Output the [x, y] coordinate of the center of the cell containing the given text.  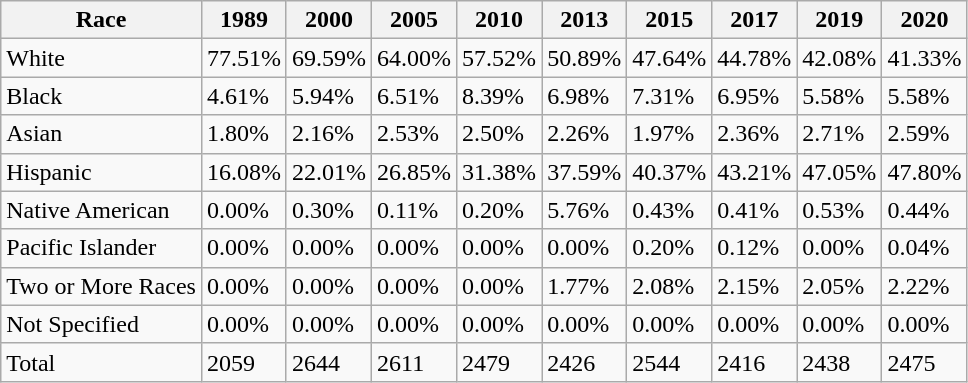
2015 [670, 20]
2416 [754, 362]
37.59% [584, 172]
6.95% [754, 96]
5.76% [584, 210]
Asian [102, 134]
2019 [840, 20]
8.39% [500, 96]
5.94% [328, 96]
2013 [584, 20]
0.41% [754, 210]
White [102, 58]
Black [102, 96]
6.98% [584, 96]
77.51% [244, 58]
2.08% [670, 286]
1.80% [244, 134]
69.59% [328, 58]
31.38% [500, 172]
2.53% [414, 134]
22.01% [328, 172]
Native American [102, 210]
0.53% [840, 210]
2.36% [754, 134]
2.16% [328, 134]
2.50% [500, 134]
2.22% [924, 286]
1989 [244, 20]
1.97% [670, 134]
0.11% [414, 210]
47.64% [670, 58]
47.05% [840, 172]
2475 [924, 362]
16.08% [244, 172]
0.30% [328, 210]
2.71% [840, 134]
2.05% [840, 286]
0.04% [924, 248]
47.80% [924, 172]
2438 [840, 362]
1.77% [584, 286]
57.52% [500, 58]
2.15% [754, 286]
Race [102, 20]
50.89% [584, 58]
2644 [328, 362]
2.59% [924, 134]
2005 [414, 20]
Not Specified [102, 324]
40.37% [670, 172]
2611 [414, 362]
Pacific Islander [102, 248]
Total [102, 362]
42.08% [840, 58]
2544 [670, 362]
2010 [500, 20]
2426 [584, 362]
44.78% [754, 58]
64.00% [414, 58]
Hispanic [102, 172]
4.61% [244, 96]
26.85% [414, 172]
2.26% [584, 134]
7.31% [670, 96]
2059 [244, 362]
0.43% [670, 210]
41.33% [924, 58]
2000 [328, 20]
Two or More Races [102, 286]
2017 [754, 20]
0.44% [924, 210]
43.21% [754, 172]
2020 [924, 20]
0.12% [754, 248]
6.51% [414, 96]
2479 [500, 362]
